From the cell containing the given text, extract its center point as (x, y) coordinate. 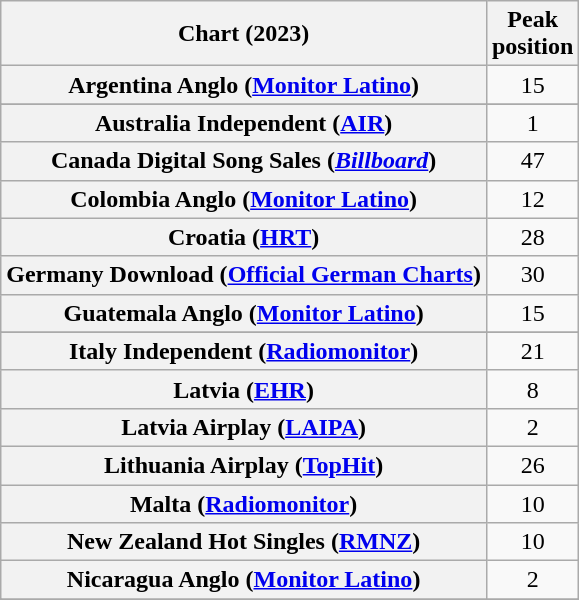
Colombia Anglo (Monitor Latino) (244, 199)
Latvia Airplay (LAIPA) (244, 427)
21 (532, 351)
Croatia (HRT) (244, 237)
8 (532, 389)
Nicaragua Anglo (Monitor Latino) (244, 580)
12 (532, 199)
Argentina Anglo (Monitor Latino) (244, 85)
1 (532, 123)
Italy Independent (Radiomonitor) (244, 351)
Canada Digital Song Sales (Billboard) (244, 161)
Guatemala Anglo (Monitor Latino) (244, 313)
Latvia (EHR) (244, 389)
Malta (Radiomonitor) (244, 503)
30 (532, 275)
Chart (2023) (244, 34)
Lithuania Airplay (TopHit) (244, 465)
Australia Independent (AIR) (244, 123)
New Zealand Hot Singles (RMNZ) (244, 542)
47 (532, 161)
28 (532, 237)
26 (532, 465)
Germany Download (Official German Charts) (244, 275)
Peakposition (532, 34)
